Locate the cell with the specified text and output its [X, Y] center coordinate. 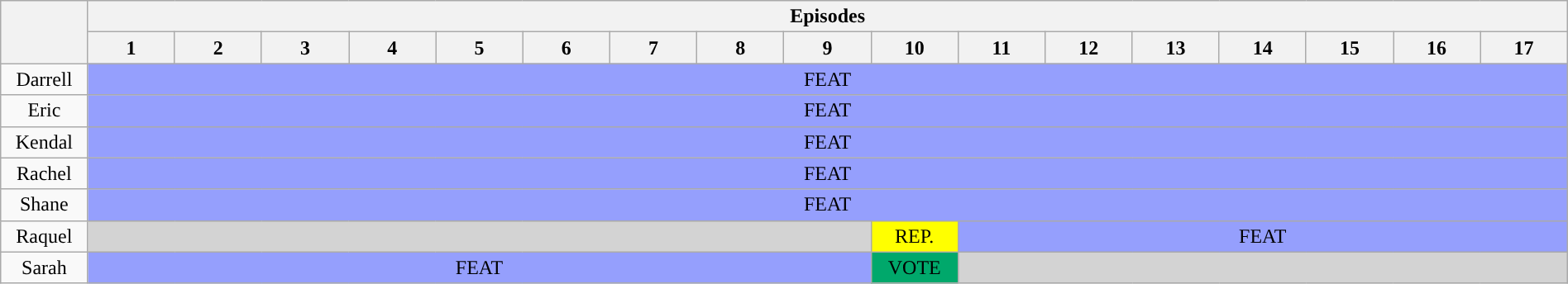
4 [392, 48]
6 [566, 48]
Rachel [45, 173]
5 [480, 48]
Darrell [45, 79]
7 [653, 48]
3 [304, 48]
Episodes [827, 17]
16 [1436, 48]
Sarah [45, 267]
14 [1262, 48]
Kendal [45, 142]
10 [915, 48]
8 [741, 48]
12 [1088, 48]
Eric [45, 111]
11 [1001, 48]
1 [131, 48]
2 [218, 48]
15 [1350, 48]
REP. [915, 236]
17 [1524, 48]
13 [1176, 48]
9 [827, 48]
VOTE [915, 267]
Shane [45, 205]
Raquel [45, 236]
